Provide the [X, Y] coordinate of the cell's center where the given text is located.  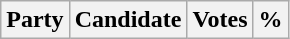
% [270, 20]
Candidate [128, 20]
Party [35, 20]
Votes [220, 20]
